Find where the given text appears and provide that cell's center as [x, y] coordinate. 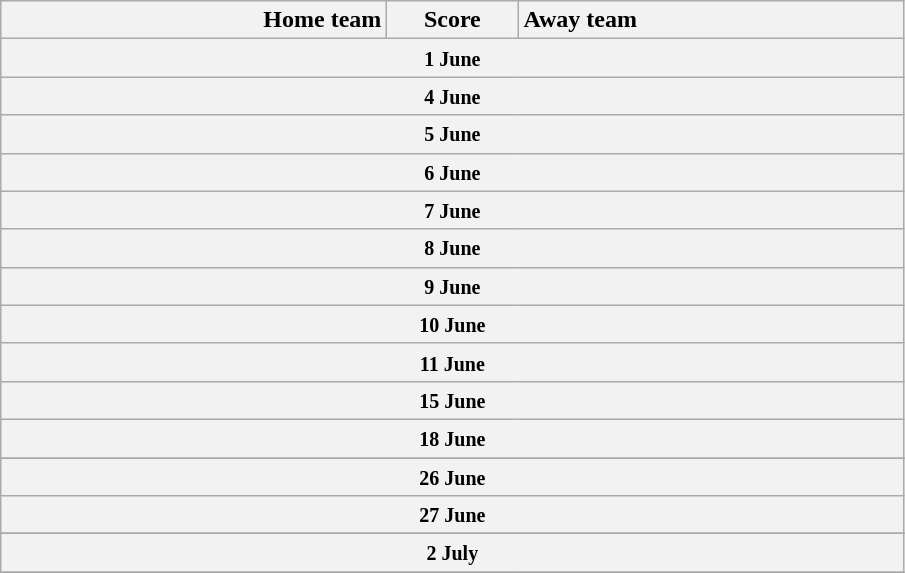
8 June [452, 248]
27 June [452, 515]
1 June [452, 58]
Away team [711, 20]
5 June [452, 134]
15 June [452, 400]
11 June [452, 362]
Score [452, 20]
6 June [452, 172]
10 June [452, 324]
9 June [452, 286]
Home team [194, 20]
18 June [452, 438]
7 June [452, 210]
26 June [452, 477]
4 June [452, 96]
2 July [452, 553]
